Determine the [X, Y] coordinate at the center of the cell enclosing the given text.  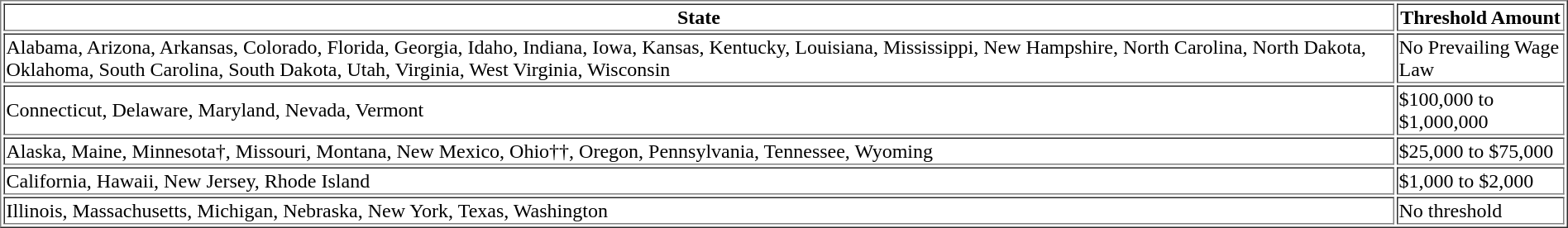
$100,000 to $1,000,000 [1480, 111]
State [698, 17]
No Prevailing Wage Law [1480, 58]
No threshold [1480, 210]
$25,000 to $75,000 [1480, 150]
Connecticut, Delaware, Maryland, Nevada, Vermont [698, 111]
$1,000 to $2,000 [1480, 180]
Alaska, Maine, Minnesota†, Missouri, Montana, New Mexico, Ohio††, Oregon, Pennsylvania, Tennessee, Wyoming [698, 150]
Illinois, Massachusetts, Michigan, Nebraska, New York, Texas, Washington [698, 210]
Threshold Amount [1480, 17]
California, Hawaii, New Jersey, Rhode Island [698, 180]
